Return [x, y] of the center of cell containing provided text 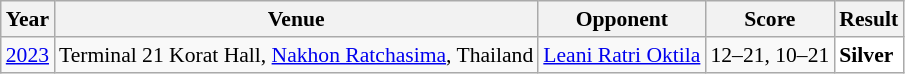
12–21, 10–21 [770, 55]
Terminal 21 Korat Hall, Nakhon Ratchasima, Thailand [296, 55]
2023 [28, 55]
Opponent [622, 19]
Score [770, 19]
Silver [868, 55]
Result [868, 19]
Venue [296, 19]
Leani Ratri Oktila [622, 55]
Year [28, 19]
